Find where the given text appears and provide that cell's center as [X, Y] coordinate. 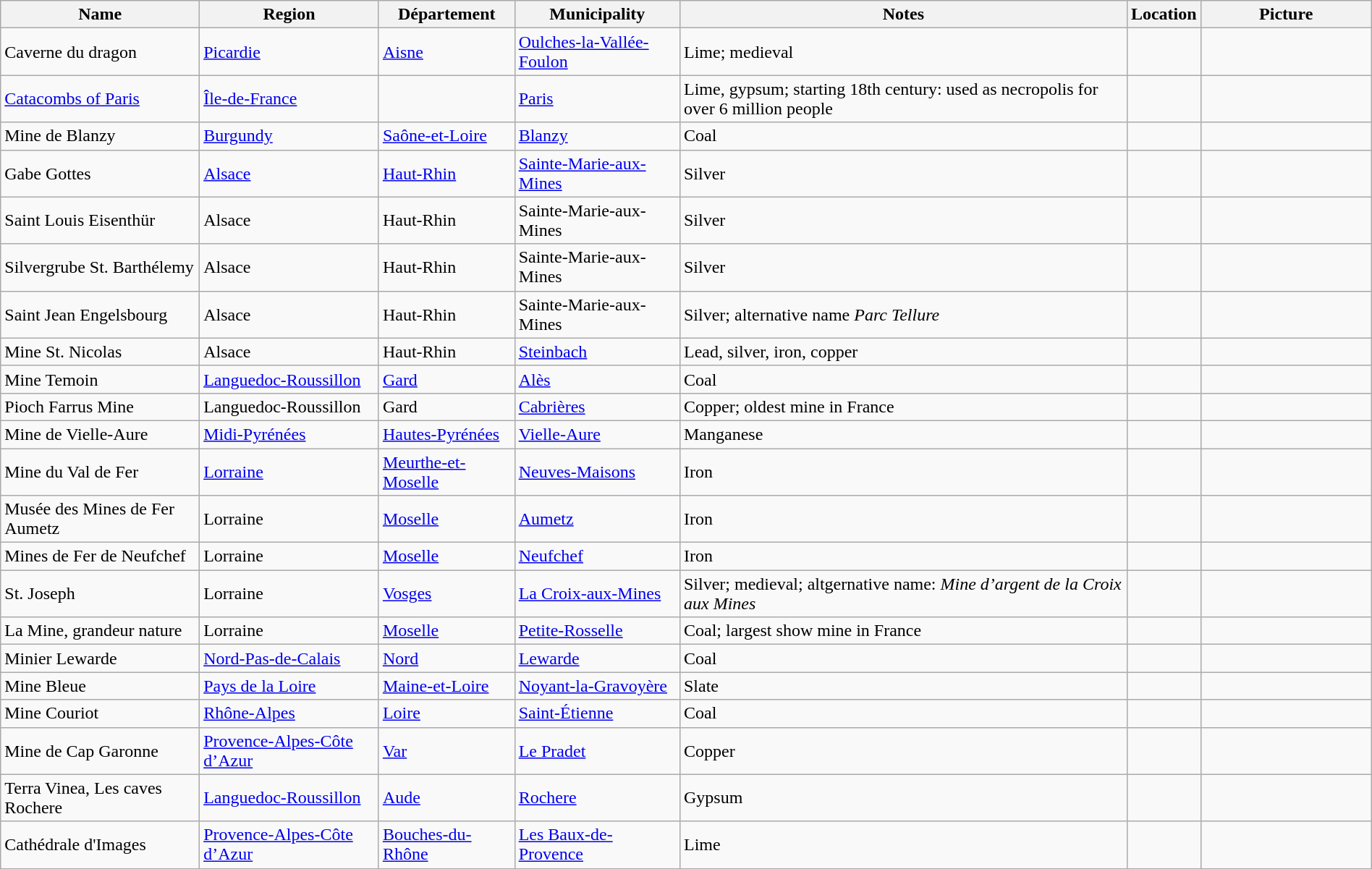
Département [446, 14]
Oulches-la-Vallée-Foulon [597, 52]
Saône-et-Loire [446, 136]
Midi-Pyrénées [289, 434]
Mine de Vielle-Aure [100, 434]
Hautes-Pyrénées [446, 434]
Vosges [446, 593]
Lime, gypsum; starting 18th century: used as necropolis for over 6 million people [903, 98]
Gabe Gottes [100, 174]
Paris [597, 98]
La Croix-aux-Mines [597, 593]
Picture [1286, 14]
Lime [903, 845]
Musée des Mines de Fer Aumetz [100, 520]
Notes [903, 14]
Region [289, 14]
Silver; alternative name Parc Tellure [903, 314]
Coal; largest show mine in France [903, 631]
Aude [446, 797]
La Mine, grandeur nature [100, 631]
Maine-et-Loire [446, 686]
Le Pradet [597, 751]
Slate [903, 686]
Meurthe-et-Moselle [446, 472]
St. Joseph [100, 593]
Minier Lewarde [100, 658]
Mine du Val de Fer [100, 472]
Mine St. Nicolas [100, 352]
Alès [597, 379]
Lead, silver, iron, copper [903, 352]
Vielle-Aure [597, 434]
Noyant-la-Gravoyère [597, 686]
Loire [446, 713]
Gypsum [903, 797]
Manganese [903, 434]
Bouches-du-Rhône [446, 845]
Aisne [446, 52]
Mine de Blanzy [100, 136]
Copper [903, 751]
Nord-Pas-de-Calais [289, 658]
Blanzy [597, 136]
Burgundy [289, 136]
Municipality [597, 14]
Mines de Fer de Neufchef [100, 556]
Name [100, 14]
Mine Temoin [100, 379]
Petite-Rosselle [597, 631]
Cabrières [597, 407]
Rhône-Alpes [289, 713]
Aumetz [597, 520]
Var [446, 751]
Nord [446, 658]
Rochere [597, 797]
Île-de-France [289, 98]
Saint Louis Eisenthür [100, 220]
Copper; oldest mine in France [903, 407]
Picardie [289, 52]
Lewarde [597, 658]
Silvergrube St. Barthélemy [100, 268]
Saint-Étienne [597, 713]
Cathédrale d'Images [100, 845]
Les Baux-de-Provence [597, 845]
Mine de Cap Garonne [100, 751]
Pays de la Loire [289, 686]
Pioch Farrus Mine [100, 407]
Silver; medieval; altgernative name: Mine d’argent de la Croix aux Mines [903, 593]
Lime; medieval [903, 52]
Saint Jean Engelsbourg [100, 314]
Mine Bleue [100, 686]
Neuves-Maisons [597, 472]
Catacombs of Paris [100, 98]
Steinbach [597, 352]
Location [1164, 14]
Caverne du dragon [100, 52]
Neufchef [597, 556]
Terra Vinea, Les caves Rochere [100, 797]
Mine Couriot [100, 713]
